From the cell containing the given text, extract its center point as (x, y) coordinate. 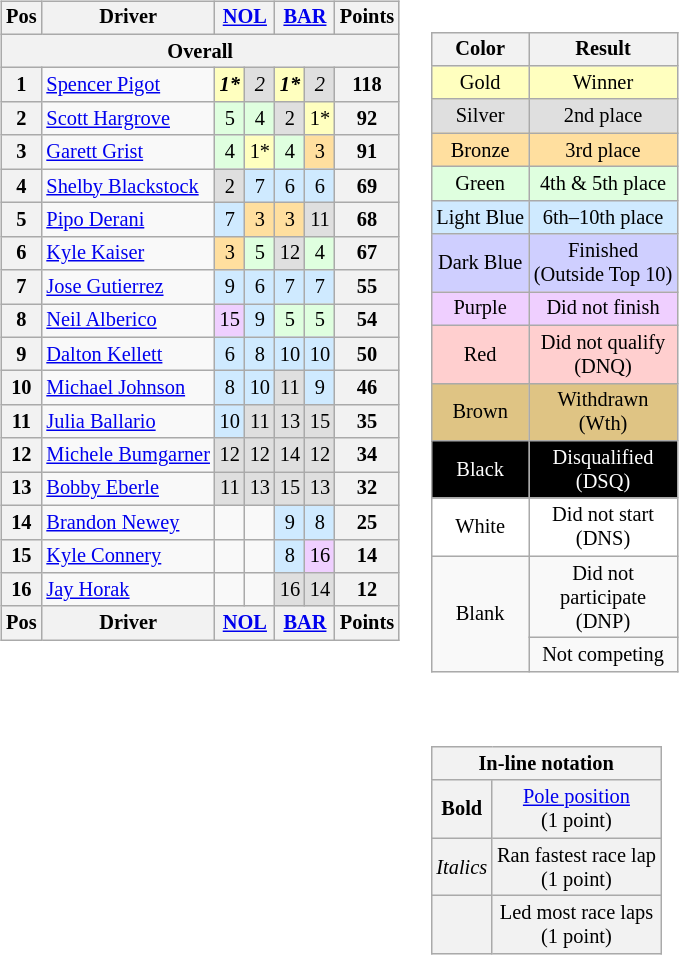
In-line notation (546, 764)
91 (367, 152)
Color (480, 49)
Result (603, 49)
Shelby Blackstock (128, 186)
54 (367, 321)
Gold (480, 83)
Brandon Newey (128, 522)
Light Blue (480, 217)
32 (367, 489)
Disqualified(DSQ) (603, 470)
Dalton Kellett (128, 354)
Kyle Connery (128, 556)
34 (367, 455)
Purple (480, 309)
2nd place (603, 116)
Pole position(1 point) (576, 809)
Garett Grist (128, 152)
1 (21, 85)
Green (480, 184)
Spencer Pigot (128, 85)
118 (367, 85)
Blank (480, 614)
69 (367, 186)
Did not qualify(DNQ) (603, 354)
Black (480, 470)
35 (367, 422)
Ran fastest race lap(1 point) (576, 867)
Neil Alberico (128, 321)
Did notparticipate(DNP) (603, 597)
Kyle Kaiser (128, 253)
25 (367, 522)
50 (367, 354)
Jay Horak (128, 590)
Bobby Eberle (128, 489)
Red (480, 354)
Led most race laps(1 point) (576, 925)
55 (367, 287)
Winner (603, 83)
Jose Gutierrez (128, 287)
Bold (462, 809)
Pipo Derani (128, 220)
92 (367, 119)
Michael Johnson (128, 388)
68 (367, 220)
Did not start(DNS) (603, 527)
White (480, 527)
Withdrawn(Wth) (603, 412)
Michele Bumgarner (128, 455)
Overall (200, 51)
Julia Ballario (128, 422)
Brown (480, 412)
Scott Hargrove (128, 119)
Italics (462, 867)
4th & 5th place (603, 184)
Did not finish (603, 309)
6th–10th place (603, 217)
46 (367, 388)
67 (367, 253)
Bronze (480, 150)
Finished(Outside Top 10) (603, 263)
3rd place (603, 150)
Silver (480, 116)
Dark Blue (480, 263)
Not competing (603, 655)
